Determine the [X, Y] coordinate at the center of the cell enclosing the given text.  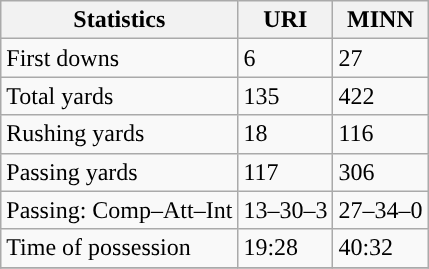
Statistics [120, 20]
Time of possession [120, 248]
19:28 [286, 248]
Rushing yards [120, 134]
135 [286, 96]
18 [286, 134]
Total yards [120, 96]
306 [380, 172]
27 [380, 58]
6 [286, 58]
Passing yards [120, 172]
URI [286, 20]
13–30–3 [286, 210]
117 [286, 172]
422 [380, 96]
First downs [120, 58]
27–34–0 [380, 210]
116 [380, 134]
40:32 [380, 248]
Passing: Comp–Att–Int [120, 210]
MINN [380, 20]
